Identify which cell holds the provided text, then report its (X, Y) central coordinate. 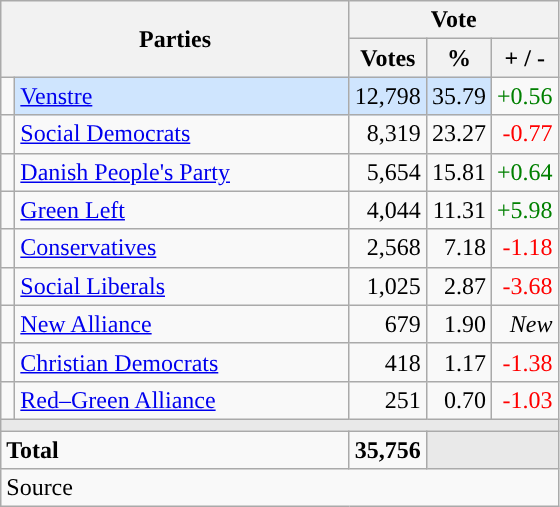
2,568 (388, 248)
35.79 (458, 96)
Venstre (182, 96)
-1.03 (524, 400)
-1.18 (524, 248)
New (524, 324)
Total (176, 449)
35,756 (388, 449)
New Alliance (182, 324)
% (458, 58)
1,025 (388, 286)
15.81 (458, 172)
+ / - (524, 58)
8,319 (388, 134)
Christian Democrats (182, 362)
12,798 (388, 96)
Conservatives (182, 248)
Green Left (182, 210)
Vote (454, 20)
+0.56 (524, 96)
0.70 (458, 400)
1.90 (458, 324)
Red–Green Alliance (182, 400)
-0.77 (524, 134)
679 (388, 324)
11.31 (458, 210)
418 (388, 362)
+5.98 (524, 210)
Danish People's Party (182, 172)
Social Democrats (182, 134)
-3.68 (524, 286)
Social Liberals (182, 286)
5,654 (388, 172)
2.87 (458, 286)
4,044 (388, 210)
Parties (176, 39)
1.17 (458, 362)
Votes (388, 58)
Source (280, 488)
+0.64 (524, 172)
-1.38 (524, 362)
23.27 (458, 134)
7.18 (458, 248)
251 (388, 400)
